Return (X, Y) of the center of cell containing provided text 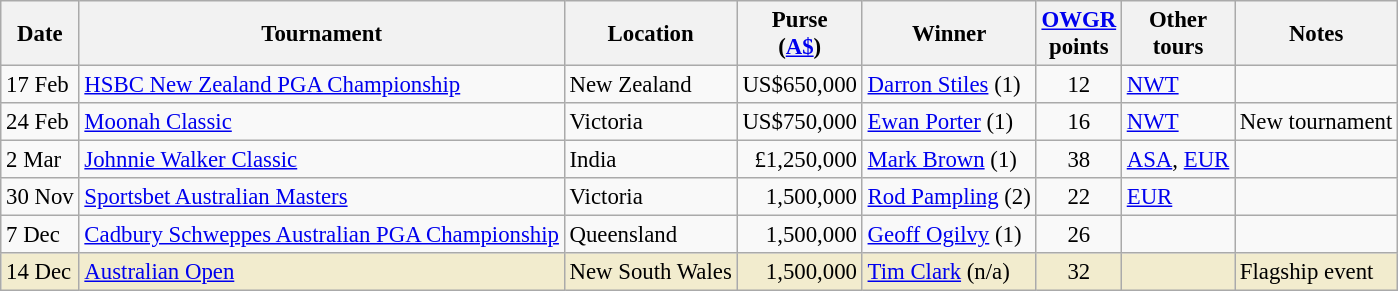
Cadbury Schweppes Australian PGA Championship (322, 235)
Othertours (1178, 34)
Purse(A$) (800, 34)
Johnnie Walker Classic (322, 160)
Date (40, 34)
Mark Brown (1) (949, 160)
OWGRpoints (1078, 34)
2 Mar (40, 160)
Rod Pampling (2) (949, 197)
US$750,000 (800, 122)
26 (1078, 235)
22 (1078, 197)
EUR (1178, 197)
New tournament (1316, 122)
16 (1078, 122)
Winner (949, 34)
24 Feb (40, 122)
ASA, EUR (1178, 160)
US$650,000 (800, 85)
New Zealand (650, 85)
Notes (1316, 34)
38 (1078, 160)
Darron Stiles (1) (949, 85)
12 (1078, 85)
Moonah Classic (322, 122)
Location (650, 34)
Tournament (322, 34)
India (650, 160)
Sportsbet Australian Masters (322, 197)
Queensland (650, 235)
Ewan Porter (1) (949, 122)
7 Dec (40, 235)
Geoff Ogilvy (1) (949, 235)
17 Feb (40, 85)
30 Nov (40, 197)
HSBC New Zealand PGA Championship (322, 85)
£1,250,000 (800, 160)
